Scan for the cell matching the given text and deliver its (x, y) coordinate at center. 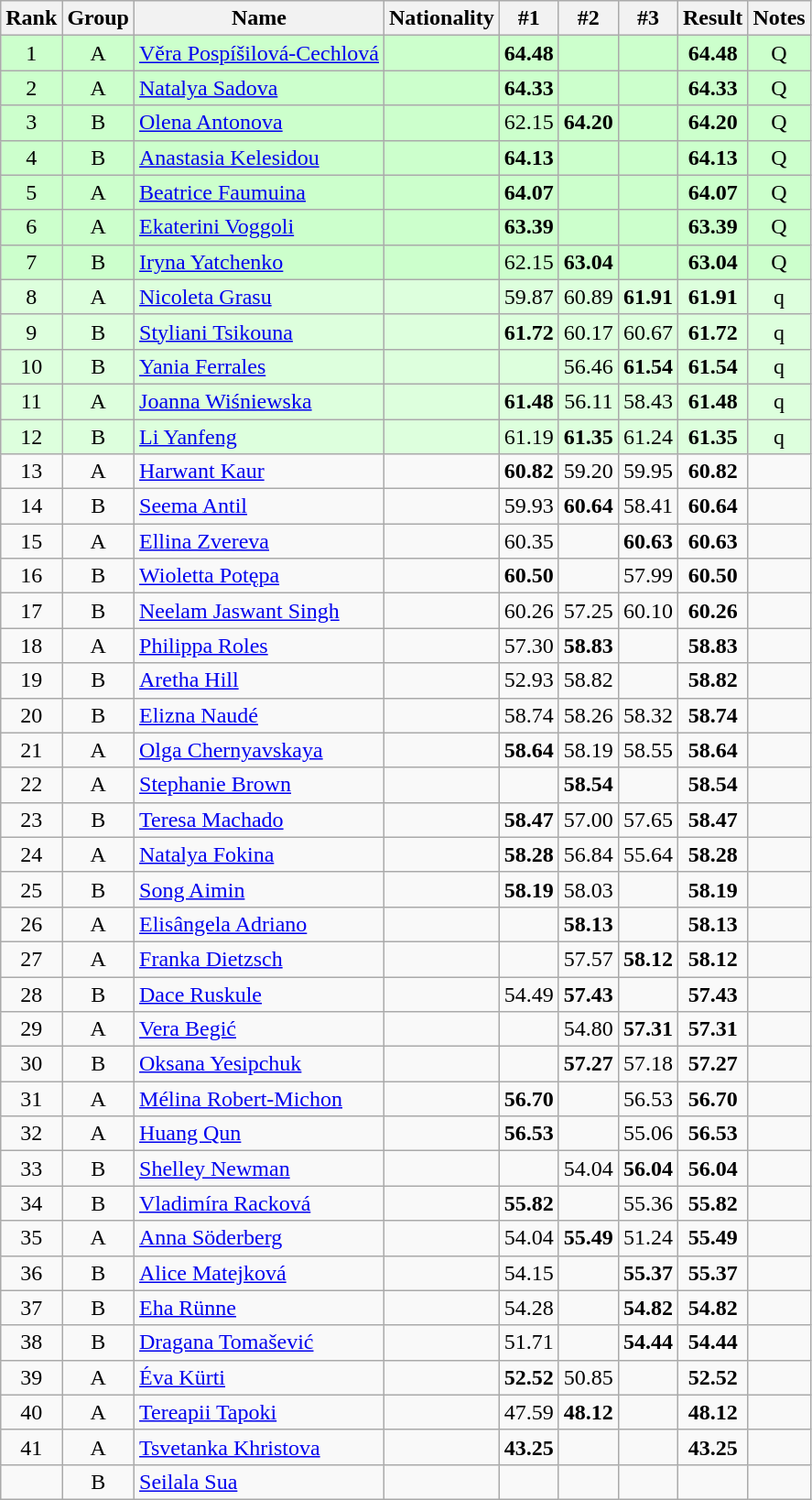
Tsvetanka Khristova (260, 1447)
58.26 (588, 715)
58.43 (648, 401)
Anna Söderberg (260, 1238)
54.28 (529, 1308)
34 (31, 1203)
Aretha Hill (260, 680)
14 (31, 506)
51.24 (648, 1238)
Teresa Machado (260, 820)
Wioletta Potępa (260, 576)
20 (31, 715)
Elisângela Adriano (260, 924)
Yania Ferrales (260, 366)
55.64 (648, 854)
Eha Rünne (260, 1308)
36 (31, 1273)
Éva Kürti (260, 1377)
Styliani Tsikouna (260, 332)
15 (31, 541)
54.80 (588, 1029)
12 (31, 437)
55.06 (648, 1134)
39 (31, 1377)
31 (31, 1099)
57.30 (529, 646)
Rank (31, 18)
55.36 (648, 1203)
Mélina Robert-Michon (260, 1099)
59.93 (529, 506)
28 (31, 994)
23 (31, 820)
7 (31, 262)
54.49 (529, 994)
19 (31, 680)
6 (31, 227)
#3 (648, 18)
Alice Matejková (260, 1273)
57.25 (588, 611)
37 (31, 1308)
52.93 (529, 680)
#1 (529, 18)
Huang Qun (260, 1134)
56.84 (588, 854)
27 (31, 959)
Neelam Jaswant Singh (260, 611)
60.10 (648, 611)
30 (31, 1064)
Anastasia Kelesidou (260, 158)
60.67 (648, 332)
58.32 (648, 715)
54.15 (529, 1273)
41 (31, 1447)
50.85 (588, 1377)
Iryna Yatchenko (260, 262)
Stephanie Brown (260, 785)
26 (31, 924)
Ekaterini Voggoli (260, 227)
35 (31, 1238)
59.95 (648, 472)
58.03 (588, 889)
51.71 (529, 1342)
40 (31, 1412)
11 (31, 401)
Vladimíra Racková (260, 1203)
61.24 (648, 437)
Nationality (442, 18)
Ellina Zvereva (260, 541)
Song Aimin (260, 889)
Philippa Roles (260, 646)
58.55 (648, 750)
22 (31, 785)
Notes (779, 18)
25 (31, 889)
57.18 (648, 1064)
21 (31, 750)
Dragana Tomašević (260, 1342)
4 (31, 158)
8 (31, 297)
Natalya Sadova (260, 88)
Věra Pospíšilová-Cechlová (260, 53)
60.35 (529, 541)
Result (712, 18)
57.65 (648, 820)
Franka Dietzsch (260, 959)
58.41 (648, 506)
Vera Begić (260, 1029)
60.89 (588, 297)
3 (31, 123)
Shelley Newman (260, 1168)
61.19 (529, 437)
13 (31, 472)
29 (31, 1029)
Harwant Kaur (260, 472)
24 (31, 854)
57.57 (588, 959)
16 (31, 576)
10 (31, 366)
59.87 (529, 297)
Joanna Wiśniewska (260, 401)
Olga Chernyavskaya (260, 750)
Li Yanfeng (260, 437)
1 (31, 53)
Tereapii Tapoki (260, 1412)
Olena Antonova (260, 123)
59.20 (588, 472)
38 (31, 1342)
32 (31, 1134)
Group (99, 18)
56.11 (588, 401)
5 (31, 192)
33 (31, 1168)
Seema Antil (260, 506)
Name (260, 18)
Beatrice Faumuina (260, 192)
47.59 (529, 1412)
17 (31, 611)
2 (31, 88)
Nicoleta Grasu (260, 297)
56.46 (588, 366)
9 (31, 332)
#2 (588, 18)
57.99 (648, 576)
Dace Ruskule (260, 994)
18 (31, 646)
Elizna Naudé (260, 715)
Natalya Fokina (260, 854)
60.17 (588, 332)
Seilala Sua (260, 1482)
Oksana Yesipchuk (260, 1064)
57.00 (588, 820)
